Return the [X, Y] coordinate for the center point of the cell that contains the specified text.  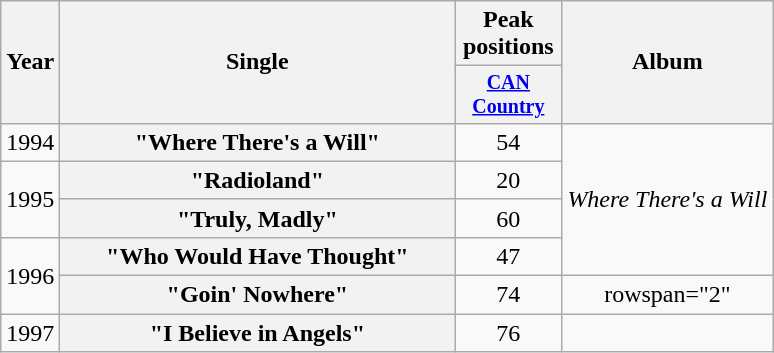
60 [508, 218]
"Radioland" [258, 180]
CAN Country [508, 94]
1995 [30, 199]
1997 [30, 333]
74 [508, 295]
Where There's a Will [668, 199]
"I Believe in Angels" [258, 333]
1994 [30, 142]
"Goin' Nowhere" [258, 295]
Peak positions [508, 34]
"Truly, Madly" [258, 218]
rowspan="2" [668, 295]
"Who Would Have Thought" [258, 256]
54 [508, 142]
Year [30, 62]
76 [508, 333]
"Where There's a Will" [258, 142]
1996 [30, 275]
Album [668, 62]
47 [508, 256]
20 [508, 180]
Single [258, 62]
